Return (X, Y) of the center of cell containing provided text 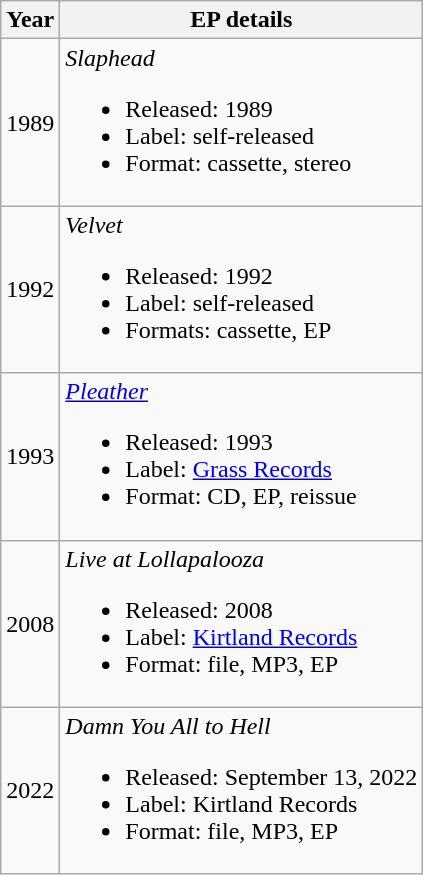
1993 (30, 456)
2022 (30, 790)
EP details (242, 20)
Year (30, 20)
SlapheadReleased: 1989Label: self-releasedFormat: cassette, stereo (242, 122)
2008 (30, 624)
Live at LollapaloozaReleased: 2008Label: Kirtland RecordsFormat: file, MP3, EP (242, 624)
1992 (30, 290)
Damn You All to HellReleased: September 13, 2022Label: Kirtland RecordsFormat: file, MP3, EP (242, 790)
1989 (30, 122)
VelvetReleased: 1992Label: self-releasedFormats: cassette, EP (242, 290)
PleatherReleased: 1993Label: Grass RecordsFormat: CD, EP, reissue (242, 456)
